Provide the (x, y) coordinate of the cell's center where the given text is located.  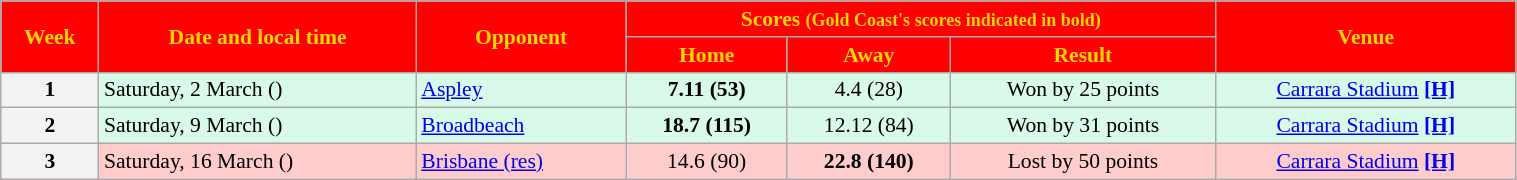
Saturday, 9 March () (258, 126)
18.7 (115) (706, 126)
14.6 (90) (706, 162)
Lost by 50 points (1082, 162)
Venue (1366, 36)
Saturday, 16 March () (258, 162)
1 (50, 90)
Home (706, 55)
Date and local time (258, 36)
3 (50, 162)
4.4 (28) (868, 90)
Aspley (521, 90)
Brisbane (res) (521, 162)
22.8 (140) (868, 162)
2 (50, 126)
12.12 (84) (868, 126)
Broadbeach (521, 126)
Opponent (521, 36)
Scores (Gold Coast's scores indicated in bold) (920, 19)
Won by 31 points (1082, 126)
Away (868, 55)
Week (50, 36)
Won by 25 points (1082, 90)
Result (1082, 55)
Saturday, 2 March () (258, 90)
7.11 (53) (706, 90)
